Extract the (X, Y) coordinate from the center of the cell holding the provided text.  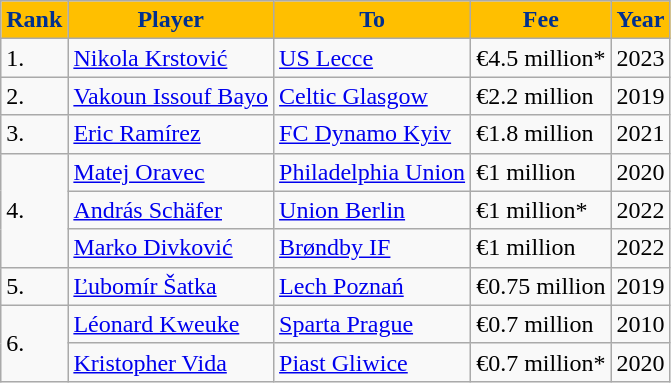
Lech Poznań (372, 286)
1. (34, 58)
Rank (34, 20)
Sparta Prague (372, 324)
Léonard Kweuke (171, 324)
€0.7 million* (541, 362)
2010 (640, 324)
Ľubomír Šatka (171, 286)
2023 (640, 58)
Philadelphia Union (372, 172)
€1 million* (541, 210)
Marko Divković (171, 248)
€2.2 million (541, 96)
Union Berlin (372, 210)
To (372, 20)
Nikola Krstović (171, 58)
Vakoun Issouf Bayo (171, 96)
Fee (541, 20)
Year (640, 20)
2. (34, 96)
€1.8 million (541, 134)
2021 (640, 134)
US Lecce (372, 58)
FC Dynamo Kyiv (372, 134)
6. (34, 343)
€4.5 million* (541, 58)
3. (34, 134)
4. (34, 210)
Eric Ramírez (171, 134)
András Schäfer (171, 210)
€0.7 million (541, 324)
Piast Gliwice (372, 362)
5. (34, 286)
Player (171, 20)
€0.75 million (541, 286)
Matej Oravec (171, 172)
Celtic Glasgow (372, 96)
Brøndby IF (372, 248)
Kristopher Vida (171, 362)
